Pinpoint the cell where the given text exists, returning its [X, Y] midpoint coordinate. 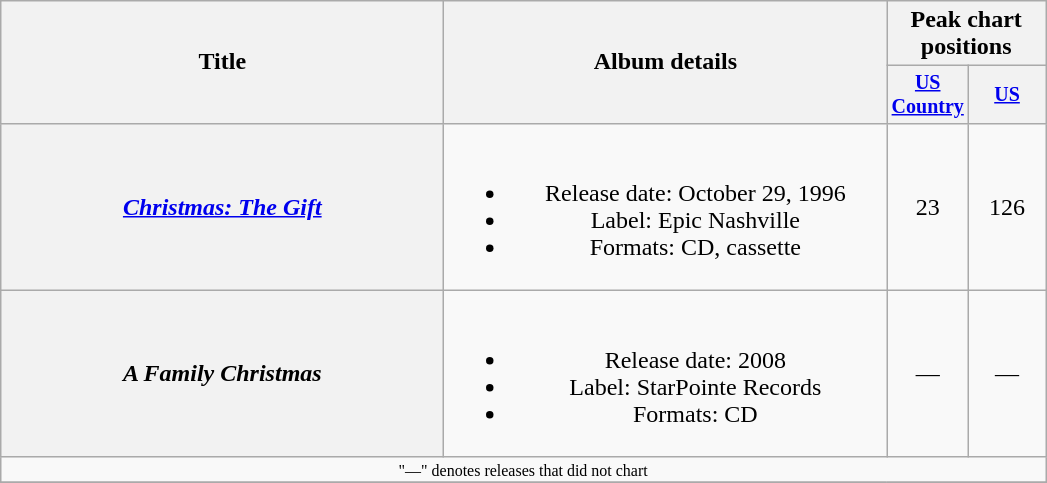
Release date: October 29, 1996Label: Epic NashvilleFormats: CD, cassette [666, 206]
Christmas: The Gift [222, 206]
US Country [928, 94]
Peak chartpositions [966, 34]
Album details [666, 62]
"—" denotes releases that did not chart [524, 469]
Title [222, 62]
126 [1008, 206]
US [1008, 94]
A Family Christmas [222, 374]
Release date: 2008Label: StarPointe RecordsFormats: CD [666, 374]
23 [928, 206]
